Return the (X, Y) coordinate for the center point of the cell that contains the specified text.  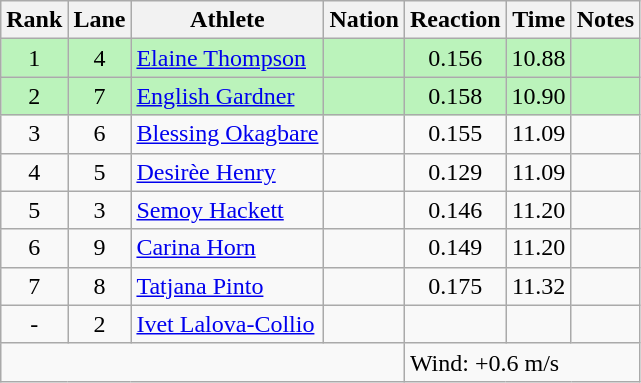
- (34, 324)
Rank (34, 20)
0.155 (455, 134)
8 (100, 286)
Reaction (455, 20)
Lane (100, 20)
10.88 (538, 58)
Elaine Thompson (228, 58)
0.175 (455, 286)
9 (100, 248)
Notes (605, 20)
Wind: +0.6 m/s (522, 362)
0.149 (455, 248)
Semoy Hackett (228, 210)
Ivet Lalova-Collio (228, 324)
English Gardner (228, 96)
Nation (364, 20)
0.129 (455, 172)
10.90 (538, 96)
Tatjana Pinto (228, 286)
0.146 (455, 210)
0.156 (455, 58)
Blessing Okagbare (228, 134)
0.158 (455, 96)
Time (538, 20)
11.32 (538, 286)
1 (34, 58)
Athlete (228, 20)
Carina Horn (228, 248)
Desirèe Henry (228, 172)
